Determine the (x, y) coordinate at the center of the cell enclosing the given text.  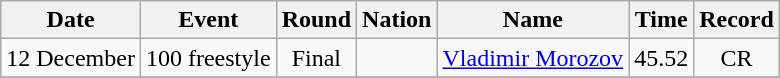
Event (208, 20)
Record (737, 20)
100 freestyle (208, 58)
Name (533, 20)
Time (662, 20)
Nation (397, 20)
12 December (71, 58)
Vladimir Morozov (533, 58)
Date (71, 20)
45.52 (662, 58)
Final (316, 58)
Round (316, 20)
CR (737, 58)
